Capture the cell that displays the provided text and extract its (x, y) central coordinate. 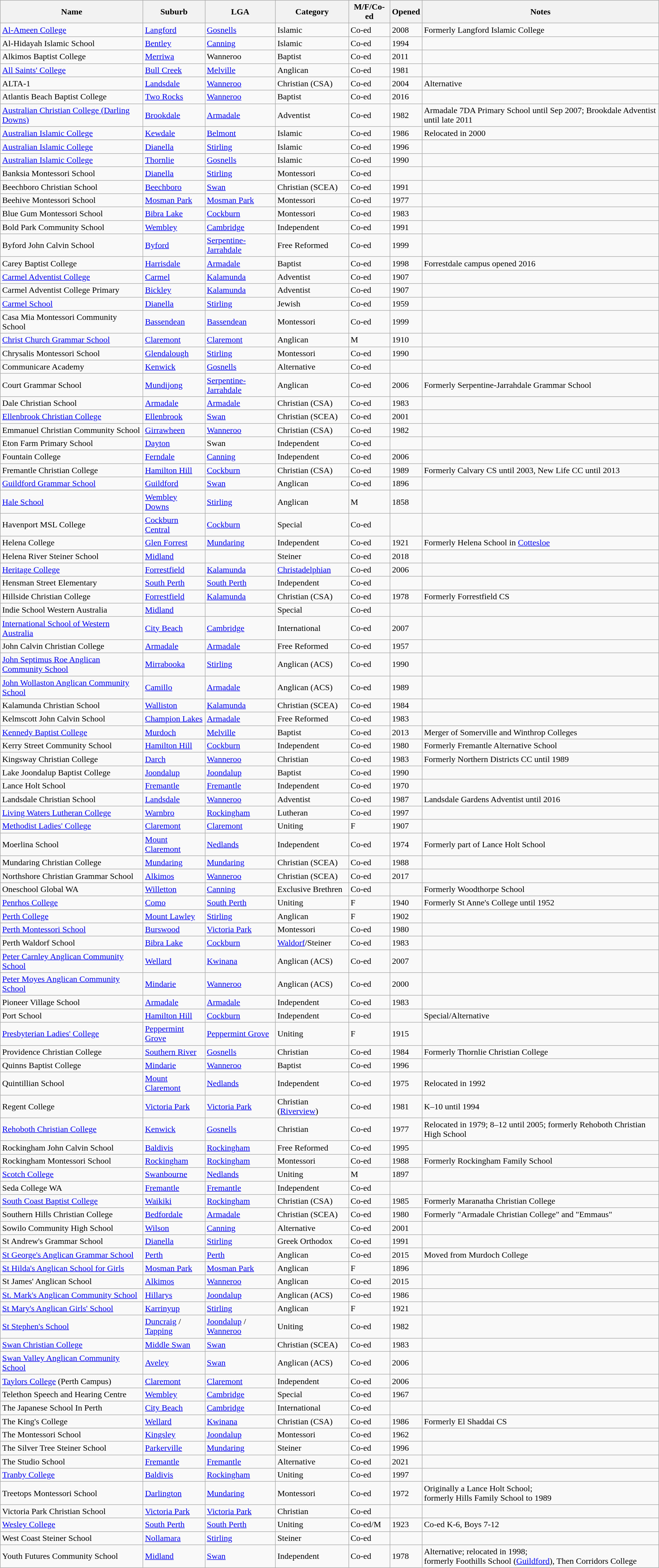
Kennedy Baptist College (72, 732)
Al-Ameen College (72, 30)
2000 (406, 984)
Byford John Calvin School (72, 245)
1915 (406, 1034)
Tranby College (72, 1475)
Formerly Fremantle Alternative School (540, 746)
South Coast Baptist College (72, 1201)
Living Waters Lutheran College (72, 813)
Kingsley (174, 1435)
1910 (406, 340)
Fountain College (72, 457)
1957 (406, 646)
2011 (406, 57)
Ellenbrook Christian College (72, 416)
1923 (406, 1525)
Kerry Street Community School (72, 746)
Regent College (72, 1106)
Formerly "Armadale Christian College" and "Emmaus" (540, 1215)
2008 (406, 30)
The Studio School (72, 1462)
Youth Futures Community School (72, 1556)
Moerlina School (72, 844)
Carmel Adventist College Primary (72, 290)
Relocated in 1979; 8–12 until 2005; formerly Rehoboth Christian High School (540, 1129)
Special/Alternative (540, 1016)
Cockburn Central (174, 525)
Mundijong (174, 385)
Formerly Langford Islamic College (540, 30)
Lance Holt School (72, 786)
Treetops Montessori School (72, 1493)
Two Rocks (174, 97)
Name (72, 12)
Darch (174, 759)
Murdoch (174, 732)
1995 (406, 1147)
Hillside Christian College (72, 596)
The Montessori School (72, 1435)
Helena College (72, 543)
1994 (406, 43)
Karrinyup (174, 1308)
Victoria Park Christian School (72, 1511)
Thornlie (174, 160)
Providence Christian College (72, 1052)
Peter Carnley Anglican Community School (72, 961)
Girrawheen (174, 430)
Waldorf/Steiner (312, 943)
Bedfordale (174, 1215)
Relocated in 1992 (540, 1084)
1962 (406, 1435)
1974 (406, 844)
The Silver Tree Steiner School (72, 1448)
Kingsway Christian College (72, 759)
Wesley College (72, 1525)
Burswood (174, 930)
Co-ed/M (369, 1525)
Indie School Western Australia (72, 610)
Atlantis Beach Baptist College (72, 97)
Sowilo Community High School (72, 1228)
Harrisdale (174, 264)
Armadale 7DA Primary School until Sep 2007; Brookdale Adventist until late 2011 (540, 115)
Heritage College (72, 570)
Formerly Serpentine-Jarrahdale Grammar School (540, 385)
St Stephen's School (72, 1327)
Dale Christian School (72, 403)
Waikiki (174, 1201)
M/F/Co-ed (369, 12)
Casa Mia Montessori Community School (72, 322)
Formerly St Anne's College until 1952 (540, 903)
West Coast Steiner School (72, 1538)
Helena River Steiner School (72, 556)
Bickley (174, 290)
Eton Farm Primary School (72, 444)
Court Grammar School (72, 385)
Beechboro Christian School (72, 187)
Warnbro (174, 813)
1940 (406, 903)
Rockingham John Calvin School (72, 1147)
Exclusive Brethren (312, 889)
1959 (406, 304)
Swan Christian College (72, 1345)
Formerly Rockingham Family School (540, 1161)
Scotch College (72, 1174)
Ferndale (174, 457)
Communicare Academy (72, 367)
Moved from Murdoch College (540, 1255)
Formerly El Shaddai CS (540, 1421)
Fremantle Christian College (72, 470)
Kewdale (174, 133)
Kalamunda Christian School (72, 706)
Notes (540, 12)
Wembley Downs (174, 502)
Nollamara (174, 1538)
Forrestdale campus opened 2016 (540, 264)
Southern River (174, 1052)
Rehoboth Christian College (72, 1129)
Bull Creek (174, 70)
Quintillian School (72, 1084)
Parkerville (174, 1448)
1972 (406, 1493)
Formerly Calvary CS until 2003, New Life CC until 2013 (540, 470)
St Mary's Anglican Girls' School (72, 1308)
Banksia Montessori School (72, 173)
2021 (406, 1462)
Category (312, 12)
Formerly Thornlie Christian College (540, 1052)
Rockingham Montessori School (72, 1161)
Mount Lawley (174, 916)
Mundaring Christian College (72, 862)
St George's Anglican Grammar School (72, 1255)
John Wollaston Anglican Community School (72, 687)
Havenport MSL College (72, 525)
Formerly Northern Districts CC until 1989 (540, 759)
1967 (406, 1394)
Peter Moyes Anglican Community School (72, 984)
Belmont (240, 133)
1987 (406, 799)
Al-Hidayah Islamic School (72, 43)
1902 (406, 916)
Glendalough (174, 353)
Hale School (72, 502)
Southern Hills Christian College (72, 1215)
Joondalup /Wanneroo (240, 1327)
Taylors College (Perth Campus) (72, 1381)
All Saints' College (72, 70)
Carey Baptist College (72, 264)
Chrysalis Montessori School (72, 353)
Lutheran (312, 813)
Perth Waldorf School (72, 943)
1985 (406, 1201)
Seda College WA (72, 1188)
Pioneer Village School (72, 1002)
Langford (174, 30)
1897 (406, 1174)
Australian Christian College (Darling Downs) (72, 115)
Merger of Somerville and Winthrop Colleges (540, 732)
Carmel Adventist College (72, 277)
Bold Park Community School (72, 227)
Guildford Grammar School (72, 484)
Landsdale Christian School (72, 799)
John Calvin Christian College (72, 646)
Formerly part of Lance Holt School (540, 844)
Alternative; relocated in 1998;formerly Foothills School (Guildford), Then Corridors College (540, 1556)
Hensman Street Elementary (72, 583)
Methodist Ladies' College (72, 826)
Quinns Baptist College (72, 1065)
Champion Lakes (174, 719)
Opened (406, 12)
Northshore Christian Grammar School (72, 876)
Perth College (72, 916)
Willetton (174, 889)
Suburb (174, 12)
Christadelphian (312, 570)
Guildford (174, 484)
Oneschool Global WA (72, 889)
K–10 until 1994 (540, 1106)
1975 (406, 1084)
St James' Anglican School (72, 1282)
Ellenbrook (174, 416)
Brookdale (174, 115)
Jewish (312, 304)
2013 (406, 732)
Presbyterian Ladies' College (72, 1034)
Carmel (174, 277)
ALTA-1 (72, 83)
Byford (174, 245)
Landsdale Gardens Adventist until 2016 (540, 799)
2004 (406, 83)
2017 (406, 876)
St Hilda's Anglican School for Girls (72, 1268)
LGA (240, 12)
Beechboro (174, 187)
Bentley (174, 43)
Blue Gum Montessori School (72, 214)
Como (174, 903)
The King's College (72, 1421)
Swan Valley Anglican Community School (72, 1363)
1998 (406, 264)
1858 (406, 502)
Telethon Speech and Hearing Centre (72, 1394)
Duncraig /Tapping (174, 1327)
Formerly Maranatha Christian College (540, 1201)
Walliston (174, 706)
Merriwa (174, 57)
Mirrabooka (174, 664)
Formerly Woodthorpe School (540, 889)
Carmel School (72, 304)
Formerly Forrestfield CS (540, 596)
Penrhos College (72, 903)
Dayton (174, 444)
Darlington (174, 1493)
Christian (Riverview) (312, 1106)
Wilson (174, 1228)
International School of Western Australia (72, 628)
Emmanuel Christian Community School (72, 430)
2018 (406, 556)
Christ Church Grammar School (72, 340)
2016 (406, 97)
Camillo (174, 687)
Beehive Montessori School (72, 200)
Alkimos Baptist College (72, 57)
Formerly Helena School in Cottesloe (540, 543)
Aveley (174, 1363)
Co-ed K-6, Boys 7-12 (540, 1525)
Hillarys (174, 1295)
The Japanese School In Perth (72, 1408)
Port School (72, 1016)
Lake Joondalup Baptist College (72, 773)
Relocated in 2000 (540, 133)
Originally a Lance Holt School;formerly Hills Family School to 1989 (540, 1493)
Greek Orthodox (312, 1241)
1970 (406, 786)
Perth Montessori School (72, 930)
St Andrew's Grammar School (72, 1241)
John Septimus Roe Anglican Community School (72, 664)
Glen Forrest (174, 543)
Middle Swan (174, 1345)
Swanbourne (174, 1174)
Kelmscott John Calvin School (72, 719)
St. Mark's Anglican Community School (72, 1295)
